From the cell containing the given text, extract its center point as [x, y] coordinate. 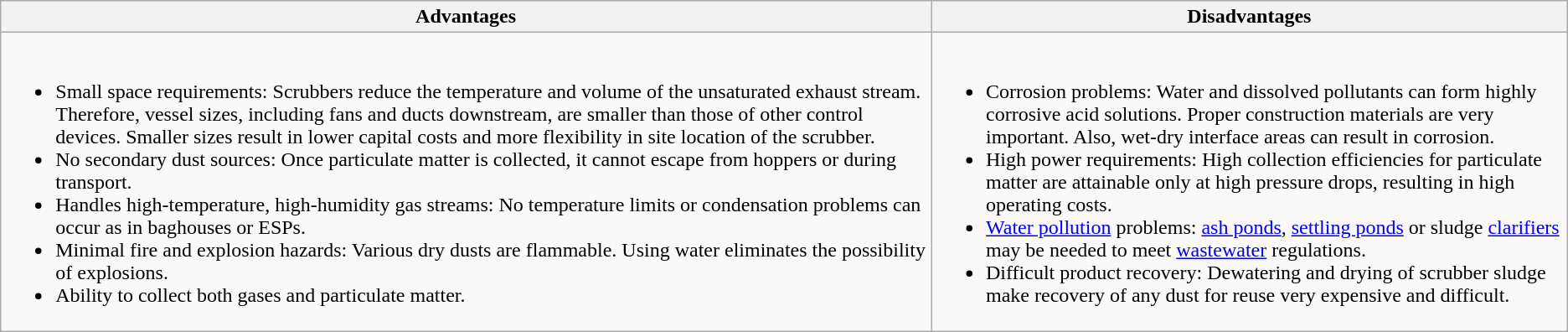
Advantages [466, 17]
Disadvantages [1250, 17]
